Provide the (x, y) coordinate of the cell's center where the given text is located.  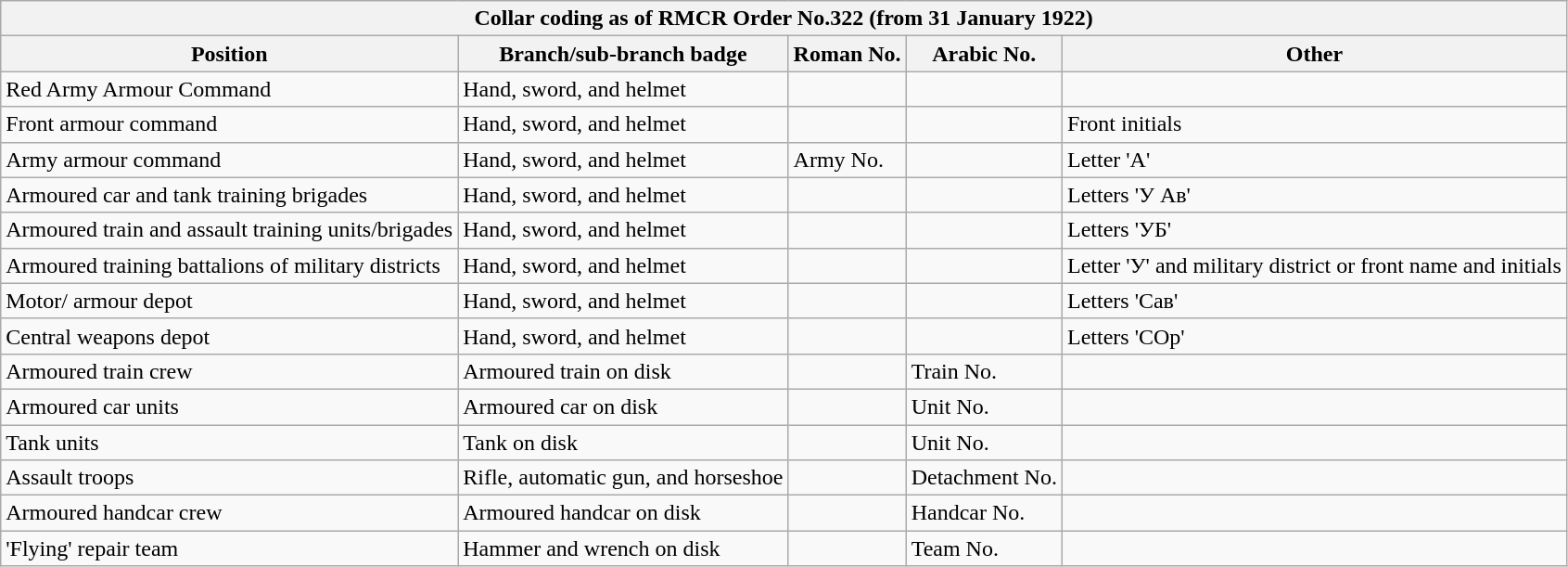
Armoured car units (230, 406)
Letter 'А' (1314, 160)
'Flying' repair team (230, 548)
Red Army Armour Command (230, 89)
Front armour command (230, 124)
Armoured car and tank training brigades (230, 195)
Letters 'УБ' (1314, 230)
Central weapons depot (230, 336)
Armoured train and assault training units/brigades (230, 230)
Detachment No. (984, 478)
Arabic No. (984, 54)
Train No. (984, 371)
Assault troops (230, 478)
Team No. (984, 548)
Tank units (230, 443)
Rifle, automatic gun, and horseshoe (623, 478)
Hammer and wrench on disk (623, 548)
Front initials (1314, 124)
Branch/sub-branch badge (623, 54)
Armoured handcar on disk (623, 513)
Collar coding as of RMCR Order No.322 (from 31 January 1922) (784, 19)
Letter 'У' and military district or front name and initials (1314, 265)
Armoured train on disk (623, 371)
Roman No. (848, 54)
Armoured car on disk (623, 406)
Tank on disk (623, 443)
Armoured train crew (230, 371)
Armoured training battalions of military districts (230, 265)
Position (230, 54)
Army armour command (230, 160)
Handcar No. (984, 513)
Army No. (848, 160)
Letters 'Сав' (1314, 301)
Letters 'У Ав' (1314, 195)
Letters 'СОр' (1314, 336)
Armoured handcar crew (230, 513)
Motor/ armour depot (230, 301)
Other (1314, 54)
